Provide the [x, y] coordinate of the cell's center where the given text is located.  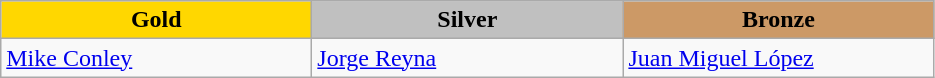
Bronze [778, 20]
Mike Conley [156, 58]
Juan Miguel López [778, 58]
Gold [156, 20]
Jorge Reyna [468, 58]
Silver [468, 20]
